Provide the (X, Y) coordinate of the cell's center where the given text is located.  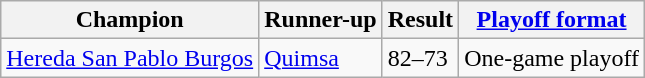
Champion (130, 20)
Result (420, 20)
Hereda San Pablo Burgos (130, 58)
Runner-up (321, 20)
One-game playoff (552, 58)
Quimsa (321, 58)
Playoff format (552, 20)
82–73 (420, 58)
